Capture the cell that displays the provided text and extract its [X, Y] central coordinate. 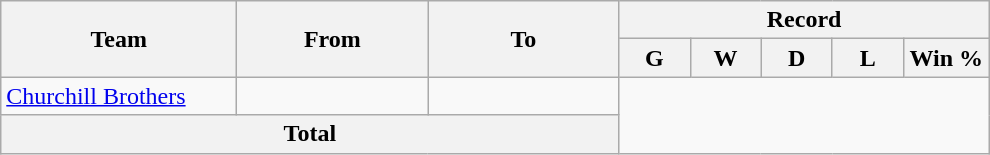
To [524, 39]
Record [804, 20]
Total [310, 134]
D [796, 58]
From [332, 39]
Win % [946, 58]
Churchill Brothers [119, 96]
Team [119, 39]
W [726, 58]
G [654, 58]
L [868, 58]
